Extract the [X, Y] coordinate from the center of the cell holding the provided text.  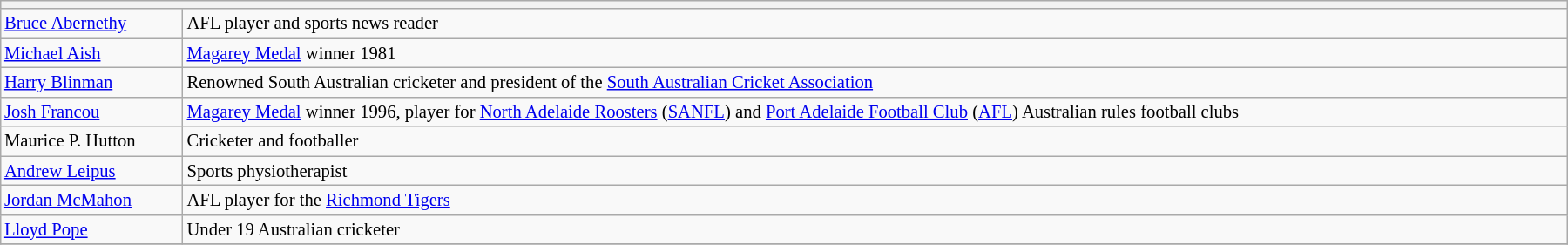
Josh Francou [91, 112]
Lloyd Pope [91, 229]
Renowned South Australian cricketer and president of the South Australian Cricket Association [875, 83]
Under 19 Australian cricketer [875, 229]
AFL player and sports news reader [875, 24]
Michael Aish [91, 53]
Maurice P. Hutton [91, 141]
Magarey Medal winner 1981 [875, 53]
Andrew Leipus [91, 171]
Cricketer and footballer [875, 141]
Bruce Abernethy [91, 24]
Jordan McMahon [91, 201]
Sports physiotherapist [875, 171]
Harry Blinman [91, 83]
AFL player for the Richmond Tigers [875, 201]
Magarey Medal winner 1996, player for North Adelaide Roosters (SANFL) and Port Adelaide Football Club (AFL) Australian rules football clubs [875, 112]
